For the text-containing cell, return its midpoint in [x, y] coordinate format. 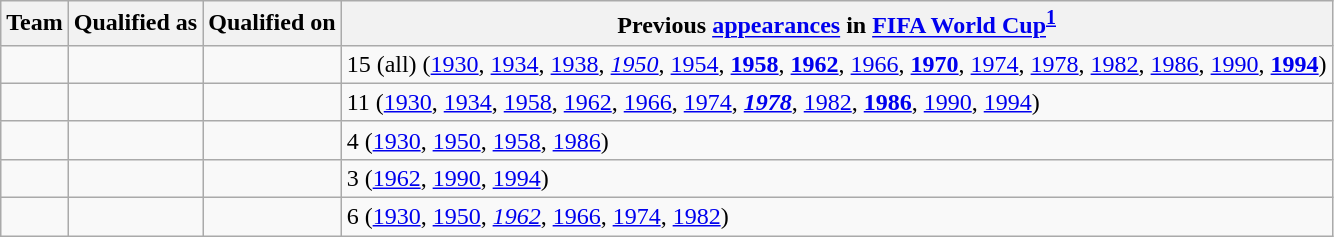
Qualified as [135, 24]
4 (1930, 1950, 1958, 1986) [836, 140]
3 (1962, 1990, 1994) [836, 178]
Previous appearances in FIFA World Cup1 [836, 24]
15 (all) (1930, 1934, 1938, 1950, 1954, 1958, 1962, 1966, 1970, 1974, 1978, 1982, 1986, 1990, 1994) [836, 64]
Team [35, 24]
Qualified on [272, 24]
6 (1930, 1950, 1962, 1966, 1974, 1982) [836, 217]
11 (1930, 1934, 1958, 1962, 1966, 1974, 1978, 1982, 1986, 1990, 1994) [836, 102]
